For the text-containing cell, return its midpoint in [X, Y] coordinate format. 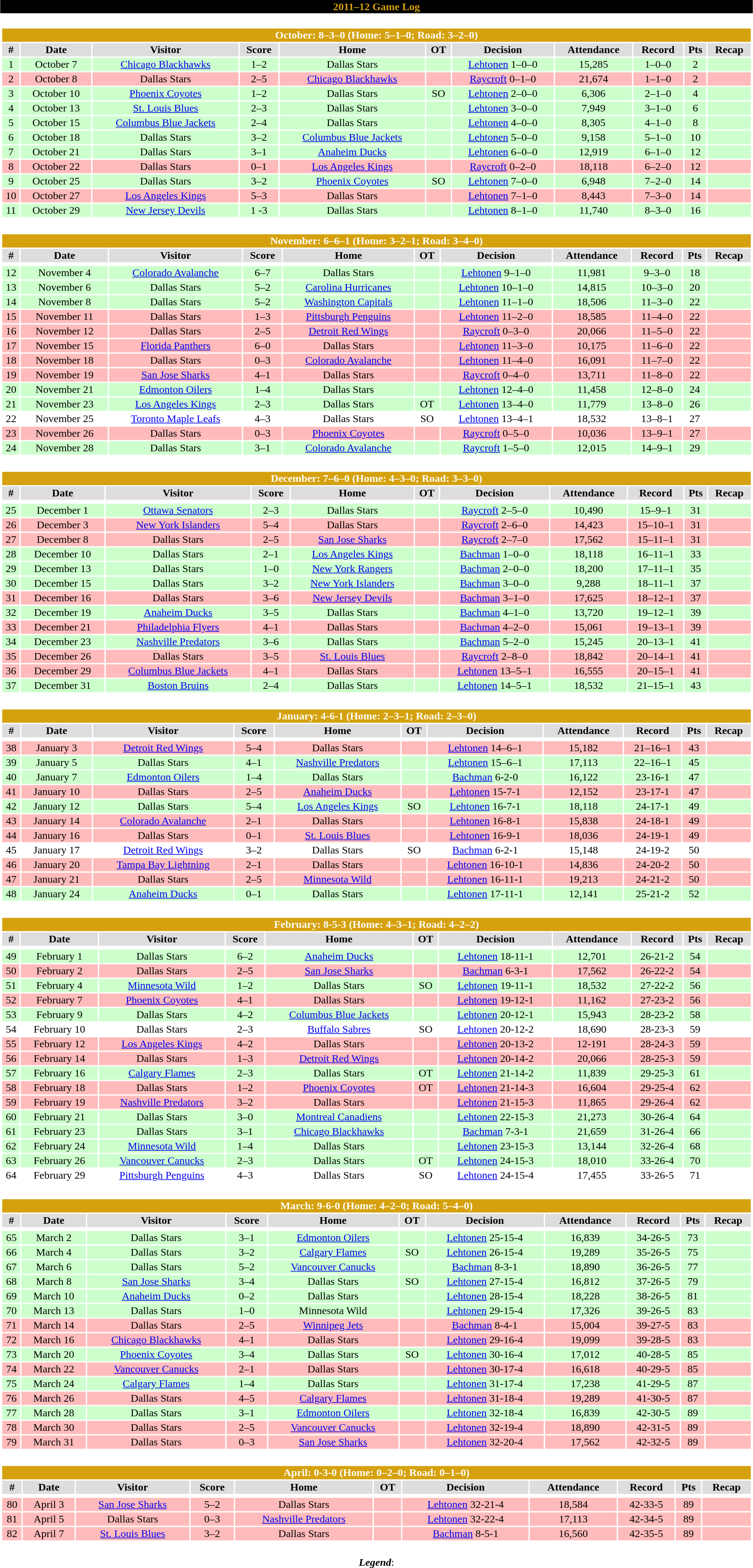
Lehtonen 13–4–1 [496, 419]
1–1–0 [658, 79]
41-29-5 [653, 1384]
11,981 [592, 273]
Bachman 6-2-1 [485, 850]
Toronto Maple Leafs [176, 419]
January 21 [57, 879]
March 8 [54, 1282]
February 26 [59, 1161]
February 24 [59, 1146]
37-26-5 [653, 1282]
January 16 [57, 836]
14–9–1 [657, 448]
Buffalo Sabres [339, 1030]
November 28 [65, 448]
January 7 [57, 777]
23 [11, 433]
15,943 [592, 1015]
25 [11, 510]
18,584 [573, 1505]
December 21 [63, 627]
23-16-1 [653, 777]
4–1–0 [658, 123]
34-26-5 [653, 1237]
Bachman 6-3-1 [496, 971]
18,506 [592, 302]
72 [12, 1340]
November 23 [65, 404]
January 14 [57, 821]
11,779 [592, 404]
11,458 [592, 390]
Raycroft 2–7–0 [495, 539]
Raycroft 2–6–0 [495, 525]
15,004 [585, 1325]
1 -3 [259, 210]
Lehtonen 20-12-2 [496, 1030]
February: 8-5-3 (Home: 4–3–1; Road: 4–2–2) [376, 924]
Lehtonen 31-18-4 [485, 1399]
36 [11, 671]
19,099 [585, 1340]
55 [11, 1044]
35-26-5 [653, 1253]
Lehtonen 21-14-2 [496, 1073]
16,122 [584, 777]
31-26-4 [657, 1131]
2011–12 Game Log [376, 7]
Lehtonen 4–0–0 [503, 123]
Lehtonen 5–0–0 [503, 138]
December 8 [63, 539]
15,061 [588, 627]
February 9 [59, 1015]
28-24-3 [657, 1044]
Lehtonen 26-15-4 [485, 1253]
March 22 [54, 1369]
16,560 [573, 1534]
Lehtonen 13–4–0 [496, 404]
11,740 [594, 210]
Lehtonen 23-15-3 [496, 1146]
32-26-4 [657, 1146]
15,182 [584, 748]
21 [11, 404]
21,674 [594, 79]
20–14–1 [656, 656]
Lehtonen 9–1–0 [496, 273]
Bachman 5–2–0 [495, 642]
Bachman 2–0–0 [495, 569]
Lehtonen 24-15-4 [496, 1176]
Montreal Canadiens [339, 1117]
October 21 [56, 152]
1–0–0 [658, 64]
Lehtonen 14–5–1 [495, 685]
January: 4-6-1 (Home: 2–3–1; Road: 2–3–0) [376, 716]
Lehtonen 32-18-4 [485, 1413]
Lehtonen 30-17-4 [485, 1369]
5–1–0 [658, 138]
November 11 [65, 316]
Bachman 4–2–0 [495, 627]
11–8–0 [657, 375]
42-32-5 [653, 1442]
Lehtonen 8–1–0 [503, 210]
Raycroft 0–5–0 [496, 433]
Lehtonen 19-12-1 [496, 1000]
18,585 [592, 316]
December 13 [63, 569]
Lehtonen 11–4–0 [496, 361]
Lehtonen 12–4–0 [496, 390]
October 8 [56, 79]
Lehtonen 30-16-4 [485, 1354]
October 15 [56, 123]
February 12 [59, 1044]
34 [11, 642]
November 6 [65, 287]
New York Rangers [352, 569]
Lehtonen 11–1–0 [496, 302]
Lehtonen 16-11-1 [485, 879]
17,238 [585, 1384]
18–11–1 [656, 584]
18,010 [592, 1161]
53 [11, 1015]
9 [11, 181]
October 13 [56, 108]
15,148 [584, 850]
Lehtonen 1–0–0 [503, 64]
21,659 [592, 1131]
8,443 [594, 196]
18–12–1 [656, 598]
Florida Panthers [176, 346]
24-20-2 [653, 865]
November 25 [65, 419]
32 [11, 613]
December 3 [63, 525]
Bachman 8-4-1 [485, 1325]
11–5–0 [657, 331]
February 16 [59, 1073]
Washington Capitals [349, 302]
March: 9-6-0 (Home: 4–2–0; Road: 5–4–0) [376, 1206]
6,306 [594, 93]
38-26-5 [653, 1296]
Ottawa Senators [178, 510]
Lehtonen 16-9-1 [485, 836]
2–1–0 [658, 93]
February 1 [59, 956]
Raycroft 0–4–0 [496, 375]
February 18 [59, 1088]
19 [11, 375]
Lehtonen 32-21-4 [465, 1505]
April 5 [49, 1519]
January 20 [57, 865]
February 2 [59, 971]
March 10 [54, 1296]
12-191 [592, 1044]
9,288 [588, 584]
25-21-2 [653, 894]
8–3–0 [658, 210]
51 [11, 985]
Lehtonen 15-7-1 [485, 792]
Lehtonen 25-15-4 [485, 1237]
March 13 [54, 1311]
9–3–0 [657, 273]
27-22-2 [657, 985]
26-21-2 [657, 956]
13,720 [588, 613]
17,012 [585, 1354]
Lehtonen 28-15-4 [485, 1296]
March 26 [54, 1399]
Lehtonen 18-11-1 [496, 956]
Bachman 3–0–0 [495, 584]
Boston Bruins [178, 685]
March 28 [54, 1413]
Lehtonen 11–2–0 [496, 316]
28-23-2 [657, 1015]
8,305 [594, 123]
24-21-2 [653, 879]
17,455 [592, 1176]
11–4–0 [657, 316]
24-19-2 [653, 850]
17,326 [585, 1311]
October 29 [56, 210]
October 7 [56, 64]
Lehtonen 13–5–1 [495, 671]
69 [12, 1296]
4–5 [247, 1399]
November: 6–6–1 (Home: 3–2–1; Road: 3–4–0) [376, 241]
November 15 [65, 346]
Bachman 8-5-1 [465, 1534]
March 2 [54, 1237]
Lehtonen 32-22-4 [465, 1519]
9,158 [594, 138]
7–3–0 [658, 196]
November 18 [65, 361]
January 12 [57, 807]
Lehtonen 16-10-1 [485, 865]
November 4 [65, 273]
Lehtonen 22-15-3 [496, 1117]
63 [11, 1161]
21,273 [592, 1117]
24-18-1 [653, 821]
10,036 [592, 433]
5 [11, 123]
16,812 [585, 1282]
October 10 [56, 93]
42-33-5 [646, 1505]
February 7 [59, 1000]
21–16–1 [653, 748]
December 29 [63, 671]
28-23-3 [657, 1030]
Lehtonen 10–1–0 [496, 287]
46 [11, 865]
3–0 [245, 1117]
39-27-5 [653, 1325]
16,555 [588, 671]
Winnipeg Jets [333, 1325]
17 [11, 346]
74 [12, 1369]
18,690 [592, 1030]
March 14 [54, 1325]
19–13–1 [656, 627]
December 26 [63, 656]
12,701 [592, 956]
Lehtonen 6–0–0 [503, 152]
January 10 [57, 792]
February 19 [59, 1102]
April: 0-3-0 (Home: 0–2–0; Road: 0–1–0) [376, 1473]
10,175 [592, 346]
11–6–0 [657, 346]
December 15 [63, 584]
Lehtonen 32-19-4 [485, 1428]
15–9–1 [656, 510]
March 24 [54, 1384]
57 [11, 1073]
41-30-5 [653, 1399]
Lehtonen 29-15-4 [485, 1311]
October 22 [56, 167]
December 16 [63, 598]
Lehtonen 21-14-3 [496, 1088]
March 31 [54, 1442]
Lehtonen 16-7-1 [485, 807]
March 6 [54, 1267]
April 7 [49, 1534]
Raycroft 0–1–0 [503, 79]
Lehtonen 21-15-3 [496, 1102]
March 20 [54, 1354]
36-26-5 [653, 1267]
39-28-5 [653, 1340]
29-25-4 [657, 1088]
Lehtonen 27-15-4 [485, 1282]
January 24 [57, 894]
33-26-4 [657, 1161]
13,144 [592, 1146]
November 19 [65, 375]
Lehtonen 20-13-2 [496, 1044]
20–13–1 [656, 642]
40-28-5 [653, 1354]
February 4 [59, 985]
80 [12, 1505]
Bachman 3–1–0 [495, 598]
42-30-5 [653, 1413]
7 [11, 152]
20–15–1 [656, 671]
60 [11, 1117]
Lehtonen 20-12-1 [496, 1015]
16–11–1 [656, 554]
12–8–0 [657, 390]
Lehtonen 15–6–1 [485, 762]
11 [11, 210]
Lehtonen 7–0–0 [503, 181]
13–8–1 [657, 419]
11,865 [592, 1102]
13–8–0 [657, 404]
14,815 [592, 287]
12,141 [584, 894]
13–9–1 [657, 433]
6–1–0 [658, 152]
Raycroft 2–8–0 [495, 656]
44 [11, 836]
March 4 [54, 1253]
30-26-4 [657, 1117]
15,285 [594, 64]
October 25 [56, 181]
February 23 [59, 1131]
1 [11, 64]
Lehtonen 16-8-1 [485, 821]
15,838 [584, 821]
10–3–0 [657, 287]
12,152 [584, 792]
Lehtonen 17-11-1 [485, 894]
Bachman 8-3-1 [485, 1267]
Lehtonen 20-14-2 [496, 1059]
15 [11, 316]
February 21 [59, 1117]
November 12 [65, 331]
Lehtonen 14–6–1 [485, 748]
December 31 [63, 685]
Lehtonen 31-17-4 [485, 1384]
40-29-5 [653, 1369]
October: 8–3–0 (Home: 5–1–0; Road: 3–2–0) [376, 35]
18,842 [588, 656]
Lehtonen 7–1–0 [503, 196]
Bachman 7-3-1 [496, 1131]
January 17 [57, 850]
14,423 [588, 525]
16,618 [585, 1369]
40 [11, 777]
11–3–0 [657, 302]
April 3 [49, 1505]
January 5 [57, 762]
48 [11, 894]
16,091 [592, 361]
6–2–0 [658, 167]
Raycroft 2–5–0 [495, 510]
February 29 [59, 1176]
Lehtonen 19-11-1 [496, 985]
Lehtonen 2–0–0 [503, 93]
October 18 [56, 138]
Raycroft 0–3–0 [496, 331]
Bachman 4–1–0 [495, 613]
42-34-5 [646, 1519]
18,228 [585, 1296]
Lehtonen 24-15-3 [496, 1161]
14,836 [584, 865]
5–3 [259, 196]
February 14 [59, 1059]
42-31-5 [653, 1428]
11–7–0 [657, 361]
November 21 [65, 390]
6–0 [263, 346]
0–2 [247, 1296]
42-35-5 [646, 1534]
Lehtonen 32-20-4 [485, 1442]
15,245 [588, 642]
January 3 [57, 748]
13 [11, 287]
19–12–1 [656, 613]
28 [11, 554]
29-26-4 [657, 1102]
Lehtonen 11–3–0 [496, 346]
21–15–1 [656, 685]
17,625 [588, 598]
19,213 [584, 879]
March 16 [54, 1340]
78 [12, 1428]
13,711 [592, 375]
December 23 [63, 642]
December: 7–6–0 (Home: 4–3–0; Road: 3–3–0) [376, 478]
28-25-3 [657, 1059]
24-17-1 [653, 807]
15–11–1 [656, 539]
17–11–1 [656, 569]
82 [12, 1534]
76 [12, 1399]
29-25-3 [657, 1073]
Carolina Hurricanes [349, 287]
Bachman 6-2-0 [485, 777]
December 19 [63, 613]
Bachman 1–0–0 [495, 554]
10,490 [588, 510]
26-22-2 [657, 971]
November 26 [65, 433]
March 30 [54, 1428]
3 [11, 93]
11,162 [592, 1000]
6–7 [263, 273]
24-19-1 [653, 836]
October 27 [56, 196]
6–2 [245, 956]
27-23-2 [657, 1000]
November 8 [65, 302]
December 10 [63, 554]
3–1–0 [658, 108]
42 [11, 807]
30 [11, 584]
23-17-1 [653, 792]
67 [12, 1267]
22–16–1 [653, 762]
38 [11, 748]
Philadelphia Flyers [178, 627]
7,949 [594, 108]
12,919 [594, 152]
18,036 [584, 836]
February 10 [59, 1030]
33-26-5 [657, 1176]
11,839 [592, 1073]
15–10–1 [656, 525]
Lehtonen 29-16-4 [485, 1340]
Raycroft 1–5–0 [496, 448]
December 1 [63, 510]
6,948 [594, 181]
65 [12, 1237]
16,604 [592, 1088]
39-26-5 [653, 1311]
Raycroft 0–2–0 [503, 167]
12,015 [592, 448]
18,200 [588, 569]
7–2–0 [658, 181]
Lehtonen 3–0–0 [503, 108]
Tampa Bay Lightning [163, 865]
